Output the [x, y] coordinate of the center of the cell containing the given text.  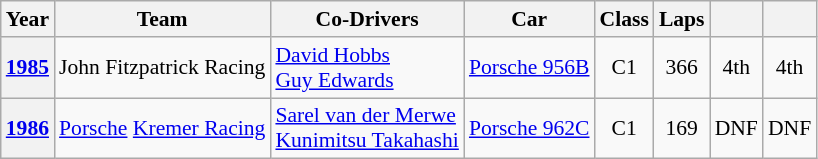
David Hobbs Guy Edwards [367, 68]
Porsche Kremer Racing [162, 128]
Laps [682, 19]
169 [682, 128]
John Fitzpatrick Racing [162, 68]
Team [162, 19]
1985 [28, 68]
Car [530, 19]
Class [624, 19]
Co-Drivers [367, 19]
Year [28, 19]
366 [682, 68]
Porsche 962C [530, 128]
Porsche 956B [530, 68]
1986 [28, 128]
Sarel van der Merwe Kunimitsu Takahashi [367, 128]
